For the text-containing cell, return its midpoint in [X, Y] coordinate format. 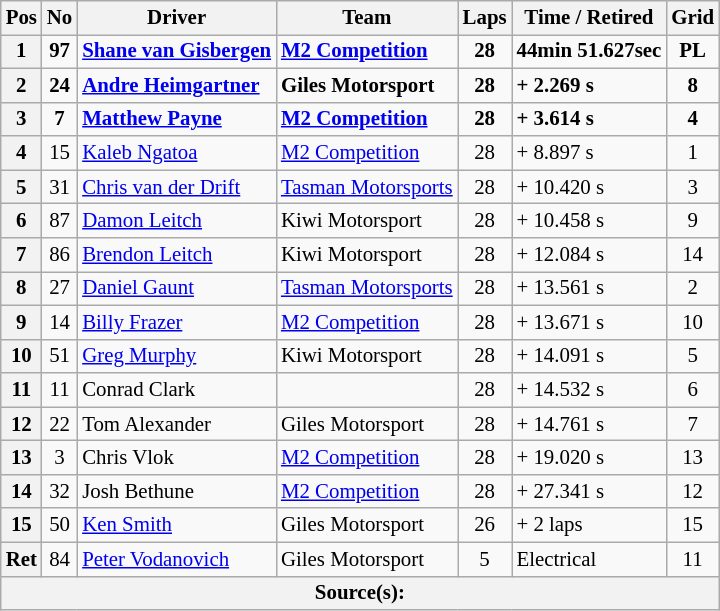
Brendon Leitch [176, 255]
26 [485, 525]
+ 8.897 s [590, 153]
+ 14.761 s [590, 424]
+ 12.084 s [590, 255]
+ 19.020 s [590, 458]
86 [60, 255]
Shane van Gisbergen [176, 51]
Andre Heimgartner [176, 85]
Peter Vodanovich [176, 559]
Team [367, 18]
Grid [692, 18]
+ 10.420 s [590, 187]
+ 27.341 s [590, 491]
Chris van der Drift [176, 187]
51 [60, 356]
Conrad Clark [176, 390]
PL [692, 51]
Matthew Payne [176, 119]
+ 13.671 s [590, 322]
Ken Smith [176, 525]
Chris Vlok [176, 458]
Source(s): [360, 593]
44min 51.627sec [590, 51]
87 [60, 221]
Daniel Gaunt [176, 288]
50 [60, 525]
24 [60, 85]
84 [60, 559]
Time / Retired [590, 18]
Tom Alexander [176, 424]
Greg Murphy [176, 356]
+ 14.091 s [590, 356]
Josh Bethune [176, 491]
No [60, 18]
Laps [485, 18]
Damon Leitch [176, 221]
+ 2.269 s [590, 85]
32 [60, 491]
Pos [22, 18]
+ 13.561 s [590, 288]
+ 2 laps [590, 525]
Kaleb Ngatoa [176, 153]
Ret [22, 559]
+ 10.458 s [590, 221]
97 [60, 51]
+ 3.614 s [590, 119]
27 [60, 288]
Electrical [590, 559]
+ 14.532 s [590, 390]
22 [60, 424]
31 [60, 187]
Driver [176, 18]
Billy Frazer [176, 322]
